Pinpoint the cell where the given text exists, returning its (X, Y) midpoint coordinate. 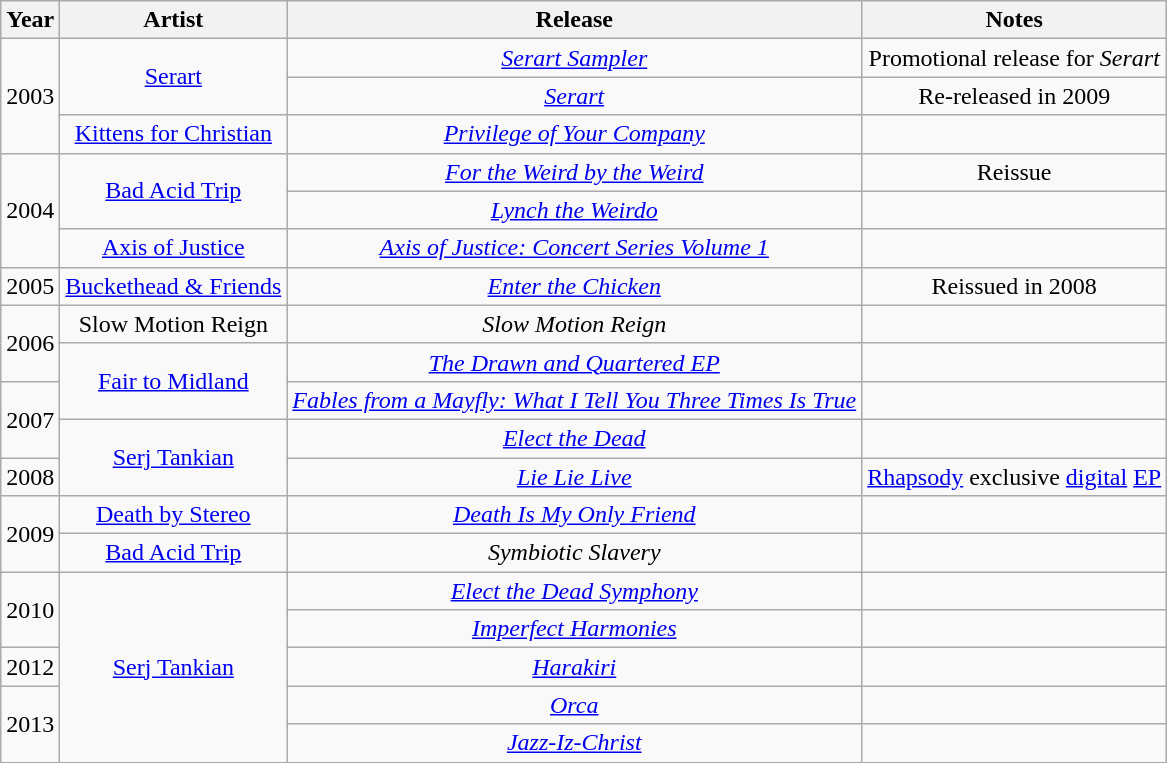
For the Weird by the Weird (574, 172)
Orca (574, 705)
2013 (30, 724)
Imperfect Harmonies (574, 629)
Death by Stereo (174, 515)
Lynch the Weirdo (574, 210)
Rhapsody exclusive digital EP (1014, 477)
2012 (30, 667)
Kittens for Christian (174, 134)
Death Is My Only Friend (574, 515)
2006 (30, 343)
2007 (30, 419)
Harakiri (574, 667)
Year (30, 20)
Buckethead & Friends (174, 286)
Jazz-Iz-Christ (574, 743)
Axis of Justice (174, 248)
2004 (30, 210)
Promotional release for Serart (1014, 58)
Enter the Chicken (574, 286)
Axis of Justice: Concert Series Volume 1 (574, 248)
Release (574, 20)
Symbiotic Slavery (574, 553)
The Drawn and Quartered EP (574, 362)
Lie Lie Live (574, 477)
2005 (30, 286)
Reissued in 2008 (1014, 286)
Elect the Dead Symphony (574, 591)
2003 (30, 96)
2010 (30, 610)
Notes (1014, 20)
Fair to Midland (174, 381)
Privilege of Your Company (574, 134)
Fables from a Mayfly: What I Tell You Three Times Is True (574, 400)
Reissue (1014, 172)
Serart Sampler (574, 58)
2009 (30, 534)
Artist (174, 20)
Elect the Dead (574, 438)
Re-released in 2009 (1014, 96)
2008 (30, 477)
